Provide the (x, y) coordinate of the cell's center where the given text is located.  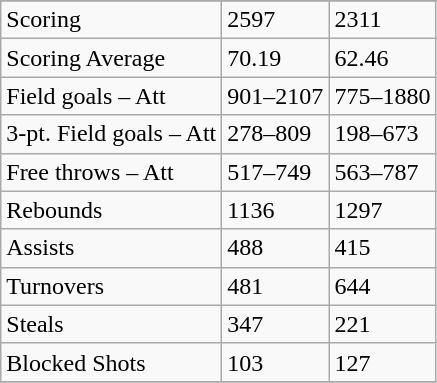
901–2107 (276, 96)
62.46 (382, 58)
Blocked Shots (112, 362)
2311 (382, 20)
1136 (276, 210)
2597 (276, 20)
127 (382, 362)
Free throws – Att (112, 172)
Scoring Average (112, 58)
1297 (382, 210)
415 (382, 248)
347 (276, 324)
Assists (112, 248)
481 (276, 286)
3-pt. Field goals – Att (112, 134)
Field goals – Att (112, 96)
103 (276, 362)
70.19 (276, 58)
517–749 (276, 172)
278–809 (276, 134)
221 (382, 324)
Steals (112, 324)
Turnovers (112, 286)
198–673 (382, 134)
Rebounds (112, 210)
563–787 (382, 172)
644 (382, 286)
775–1880 (382, 96)
488 (276, 248)
Scoring (112, 20)
